Scan for the cell matching the given text and deliver its [X, Y] coordinate at center. 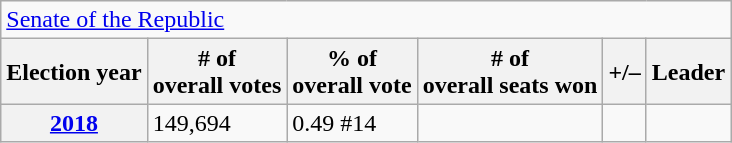
2018 [74, 123]
% ofoverall vote [352, 72]
Leader [688, 72]
Senate of the Republic [366, 20]
149,694 [217, 123]
Election year [74, 72]
# ofoverall seats won [510, 72]
# ofoverall votes [217, 72]
+/– [624, 72]
0.49 #14 [352, 123]
